Detect which cell encompasses the target text, then output its [x, y] center coordinate. 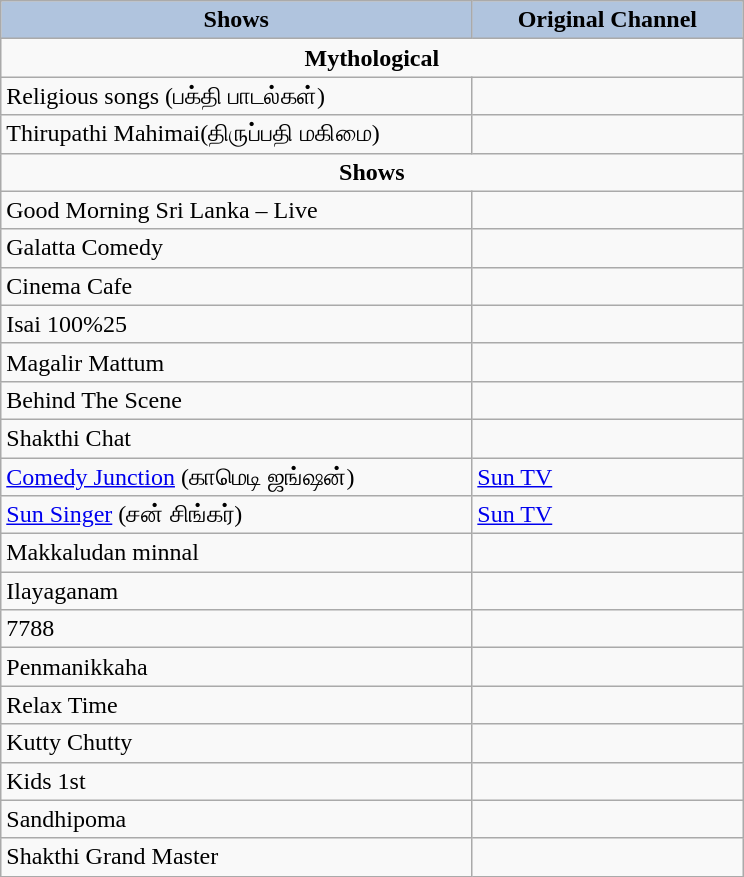
Sandhipoma [236, 819]
Good Morning Sri Lanka – Live [236, 210]
Isai 100%25 [236, 324]
Religious songs (பக்தி பாடல்கள்) [236, 96]
Sun Singer (சன் சிங்கர்) [236, 515]
Behind The Scene [236, 400]
Shakthi Grand Master [236, 857]
Makkaludan minnal [236, 553]
Thirupathi Mahimai(திருப்பதி மகிமை) [236, 134]
Comedy Junction (காமெடி ஜங்ஷன்) [236, 477]
Ilayaganam [236, 591]
Original Channel [608, 20]
Magalir Mattum [236, 362]
Mythological [372, 58]
Penmanikkaha [236, 667]
Galatta Comedy [236, 248]
Shakthi Chat [236, 438]
7788 [236, 629]
Cinema Cafe [236, 286]
Kids 1st [236, 781]
Kutty Chutty [236, 743]
Relax Time [236, 705]
